Provide the (X, Y) coordinate of the cell's center where the given text is located.  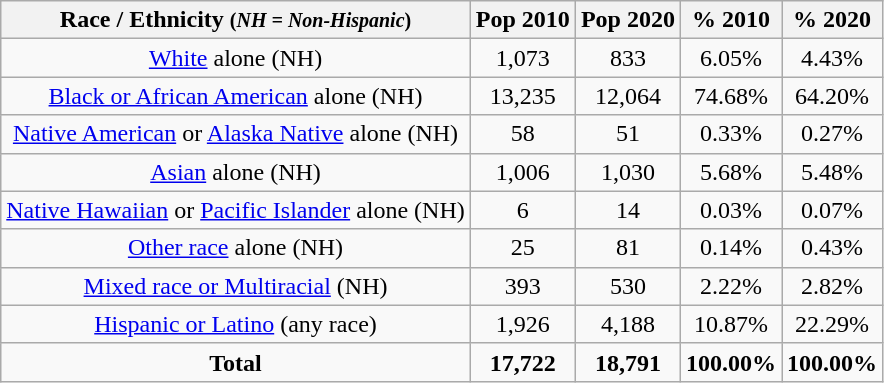
1,030 (628, 172)
0.33% (730, 134)
58 (522, 134)
Pop 2010 (522, 20)
Race / Ethnicity (NH = Non-Hispanic) (236, 20)
6.05% (730, 58)
Native Hawaiian or Pacific Islander alone (NH) (236, 210)
13,235 (522, 96)
Other race alone (NH) (236, 248)
Asian alone (NH) (236, 172)
4,188 (628, 324)
18,791 (628, 362)
Black or African American alone (NH) (236, 96)
1,006 (522, 172)
14 (628, 210)
1,926 (522, 324)
64.20% (832, 96)
Pop 2020 (628, 20)
10.87% (730, 324)
74.68% (730, 96)
0.27% (832, 134)
6 (522, 210)
1,073 (522, 58)
17,722 (522, 362)
833 (628, 58)
12,064 (628, 96)
0.07% (832, 210)
4.43% (832, 58)
25 (522, 248)
0.43% (832, 248)
2.22% (730, 286)
530 (628, 286)
Total (236, 362)
Native American or Alaska Native alone (NH) (236, 134)
0.03% (730, 210)
0.14% (730, 248)
81 (628, 248)
393 (522, 286)
5.48% (832, 172)
5.68% (730, 172)
% 2020 (832, 20)
22.29% (832, 324)
2.82% (832, 286)
Hispanic or Latino (any race) (236, 324)
Mixed race or Multiracial (NH) (236, 286)
% 2010 (730, 20)
51 (628, 134)
White alone (NH) (236, 58)
